Scan for the cell matching the given text and deliver its [x, y] coordinate at center. 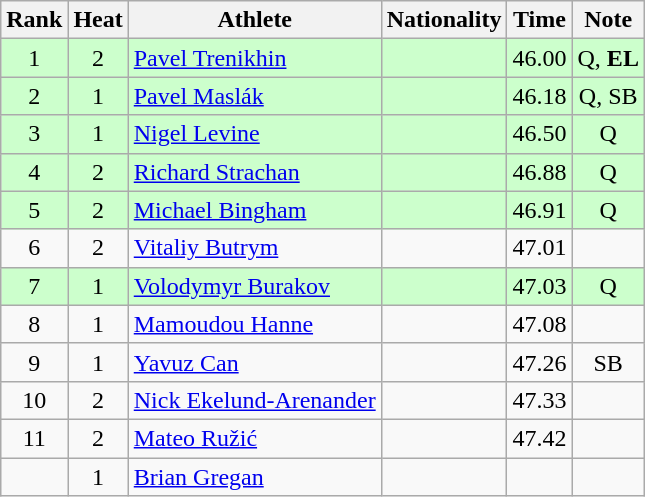
Rank [34, 20]
Athlete [254, 20]
7 [34, 286]
Nigel Levine [254, 134]
Heat [98, 20]
46.91 [540, 210]
47.33 [540, 400]
Mateo Ružić [254, 438]
6 [34, 248]
47.08 [540, 324]
47.26 [540, 362]
Q, SB [608, 96]
Pavel Maslák [254, 96]
4 [34, 172]
11 [34, 438]
Volodymyr Burakov [254, 286]
Mamoudou Hanne [254, 324]
Brian Gregan [254, 477]
47.42 [540, 438]
46.50 [540, 134]
Time [540, 20]
Pavel Trenikhin [254, 58]
46.88 [540, 172]
Nationality [444, 20]
9 [34, 362]
Note [608, 20]
5 [34, 210]
10 [34, 400]
Vitaliy Butrym [254, 248]
47.01 [540, 248]
Richard Strachan [254, 172]
47.03 [540, 286]
8 [34, 324]
Q, EL [608, 58]
3 [34, 134]
46.18 [540, 96]
SB [608, 362]
Michael Bingham [254, 210]
Nick Ekelund-Arenander [254, 400]
Yavuz Can [254, 362]
46.00 [540, 58]
